Detect which cell encompasses the target text, then output its [X, Y] center coordinate. 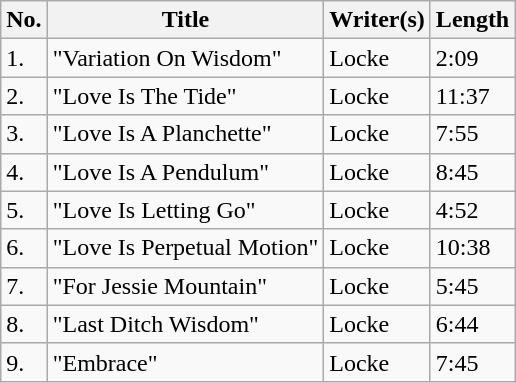
5:45 [472, 286]
3. [24, 134]
11:37 [472, 96]
6:44 [472, 324]
Title [186, 20]
1. [24, 58]
8. [24, 324]
"For Jessie Mountain" [186, 286]
"Variation On Wisdom" [186, 58]
"Love Is Perpetual Motion" [186, 248]
5. [24, 210]
6. [24, 248]
"Love Is The Tide" [186, 96]
8:45 [472, 172]
"Love Is A Planchette" [186, 134]
7. [24, 286]
"Love Is A Pendulum" [186, 172]
"Love Is Letting Go" [186, 210]
10:38 [472, 248]
4. [24, 172]
2:09 [472, 58]
7:55 [472, 134]
No. [24, 20]
2. [24, 96]
"Last Ditch Wisdom" [186, 324]
Length [472, 20]
Writer(s) [378, 20]
"Embrace" [186, 362]
4:52 [472, 210]
9. [24, 362]
7:45 [472, 362]
